Return (X, Y) of the center of cell containing provided text 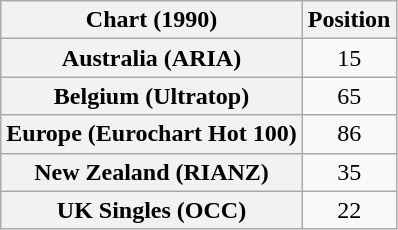
15 (349, 58)
Belgium (Ultratop) (152, 96)
Position (349, 20)
New Zealand (RIANZ) (152, 172)
Australia (ARIA) (152, 58)
86 (349, 134)
UK Singles (OCC) (152, 210)
35 (349, 172)
Chart (1990) (152, 20)
Europe (Eurochart Hot 100) (152, 134)
22 (349, 210)
65 (349, 96)
